Scan for the cell matching the given text and deliver its (X, Y) coordinate at center. 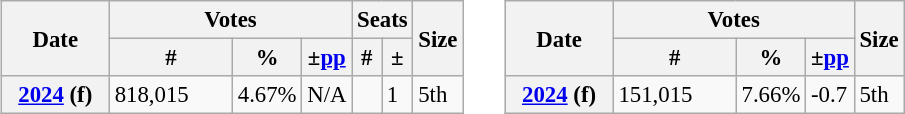
1 (398, 95)
151,015 (674, 95)
± (398, 58)
4.67% (266, 95)
N/A (327, 95)
7.66% (770, 95)
Seats (382, 20)
818,015 (170, 95)
-0.7 (830, 95)
